Search for the cell housing the specified text and yield its (x, y) center coordinate. 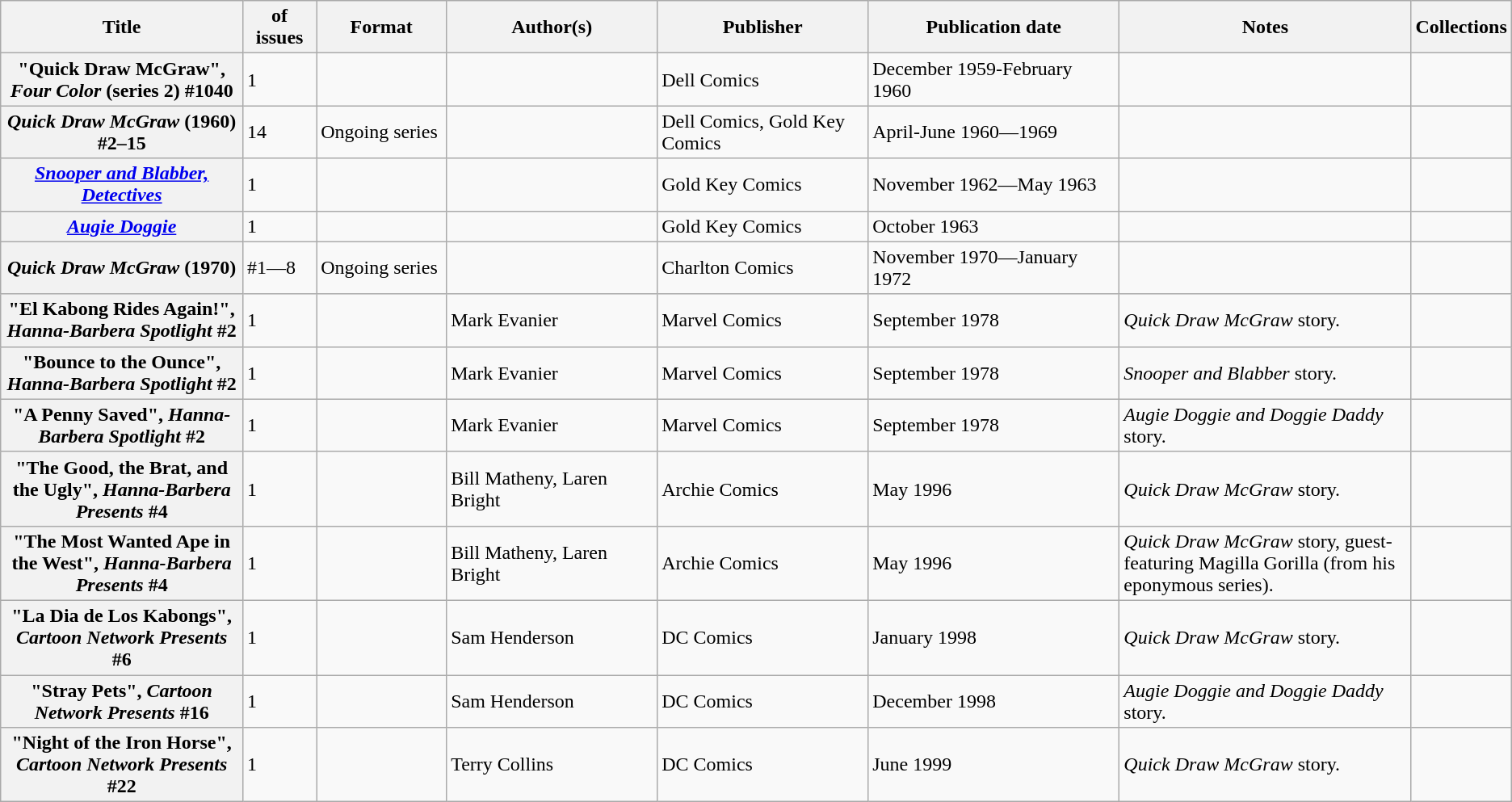
"The Good, the Brat, and the Ugly", Hanna-Barbera Presents #4 (122, 489)
Author(s) (552, 27)
14 (279, 132)
"La Dia de Los Kabongs", Cartoon Network Presents #6 (122, 637)
December 1959-February 1960 (993, 79)
June 1999 (993, 765)
November 1962—May 1963 (993, 184)
Format (381, 27)
Quick Draw McGraw (1970) (122, 268)
"Night of the Iron Horse", Cartoon Network Presents #22 (122, 765)
"Stray Pets", Cartoon Network Presents #16 (122, 701)
January 1998 (993, 637)
October 1963 (993, 226)
Dell Comics (762, 79)
April-June 1960—1969 (993, 132)
Charlton Comics (762, 268)
Snooper and Blabber story. (1265, 373)
"Bounce to the Ounce", Hanna-Barbera Spotlight #2 (122, 373)
Title (122, 27)
"A Penny Saved", Hanna-Barbera Spotlight #2 (122, 425)
Snooper and Blabber, Detectives (122, 184)
Terry Collins (552, 765)
Notes (1265, 27)
Quick Draw McGraw (1960) #2–15 (122, 132)
"The Most Wanted Ape in the West", Hanna-Barbera Presents #4 (122, 563)
Publication date (993, 27)
#1—8 (279, 268)
Dell Comics, Gold Key Comics (762, 132)
Collections (1461, 27)
Quick Draw McGraw story, guest-featuring Magilla Gorilla (from his eponymous series). (1265, 563)
"Quick Draw McGraw", Four Color (series 2) #1040 (122, 79)
November 1970—January 1972 (993, 268)
"El Kabong Rides Again!", Hanna-Barbera Spotlight #2 (122, 320)
of issues (279, 27)
Augie Doggie (122, 226)
December 1998 (993, 701)
Publisher (762, 27)
